Capture the cell that displays the provided text and extract its (x, y) central coordinate. 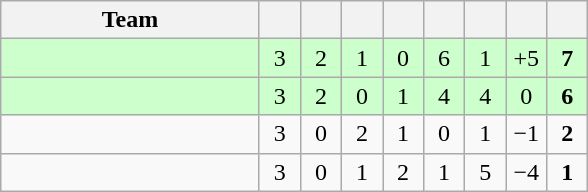
7 (568, 58)
−1 (526, 134)
+5 (526, 58)
−4 (526, 172)
Team (130, 20)
5 (486, 172)
